Find where the given text appears and provide that cell's center as [x, y] coordinate. 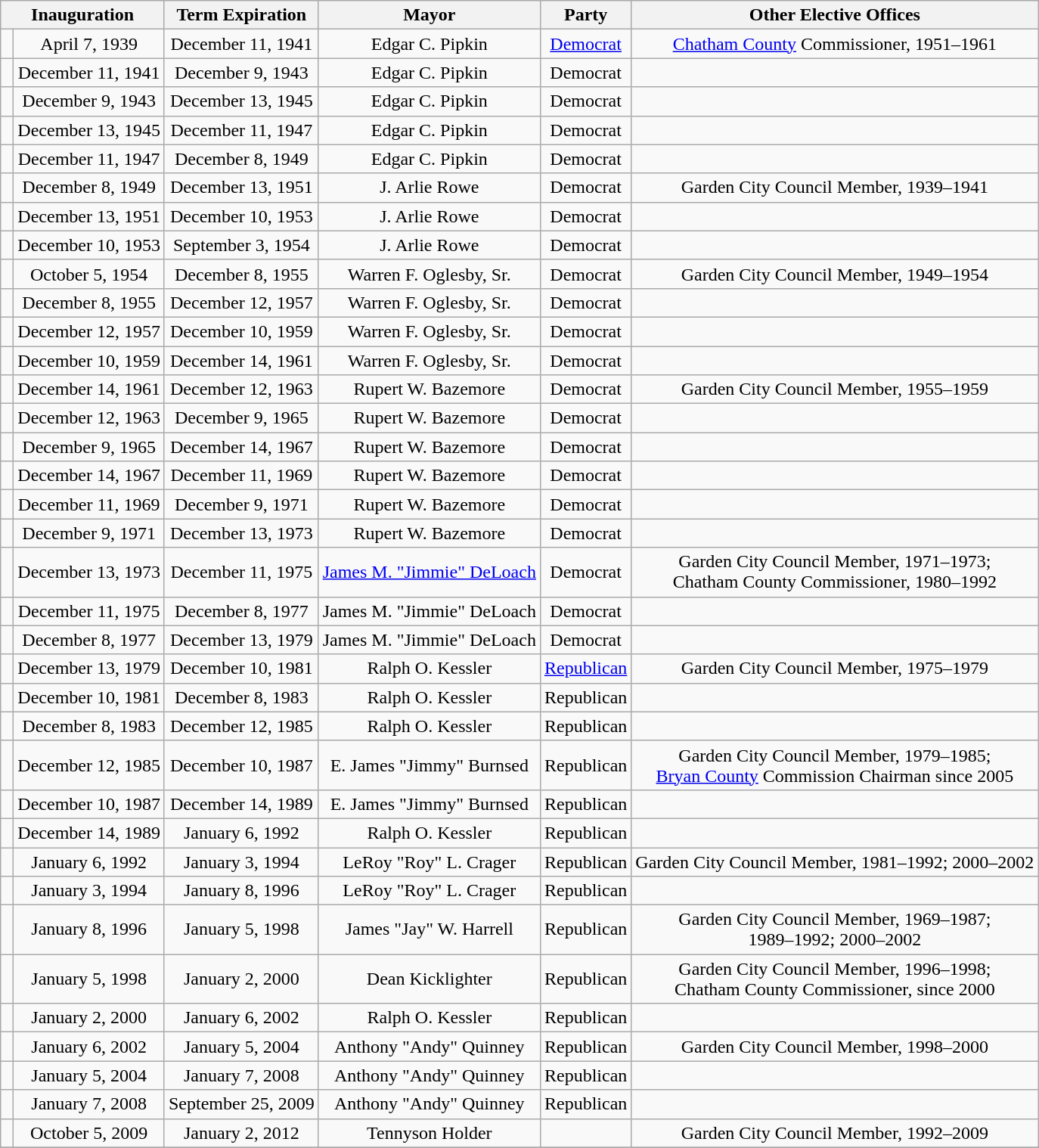
Tennyson Holder [430, 1133]
Term Expiration [241, 15]
Dean Kicklighter [430, 979]
September 3, 1954 [241, 245]
Garden City Council Member, 1949–1954 [835, 274]
October 5, 2009 [89, 1133]
Inauguration [83, 15]
Garden City Council Member, 1955–1959 [835, 389]
January 2, 2012 [241, 1133]
Garden City Council Member, 1971–1973;Chatham County Commissioner, 1980–1992 [835, 572]
Other Elective Offices [835, 15]
Garden City Council Member, 1992–2009 [835, 1133]
Garden City Council Member, 1975–1979 [835, 669]
Garden City Council Member, 1996–1998;Chatham County Commissioner, since 2000 [835, 979]
April 7, 1939 [89, 44]
Garden City Council Member, 1981–1992; 2000–2002 [835, 861]
October 5, 1954 [89, 274]
Garden City Council Member, 1998–2000 [835, 1047]
Party [585, 15]
Garden City Council Member, 1979–1985;Bryan County Commission Chairman since 2005 [835, 765]
Chatham County Commissioner, 1951–1961 [835, 44]
Garden City Council Member, 1939–1941 [835, 188]
Mayor [430, 15]
James "Jay" W. Harrell [430, 930]
September 25, 2009 [241, 1104]
Garden City Council Member, 1969–1987;1989–1992; 2000–2002 [835, 930]
